Detect which cell encompasses the target text, then output its [X, Y] center coordinate. 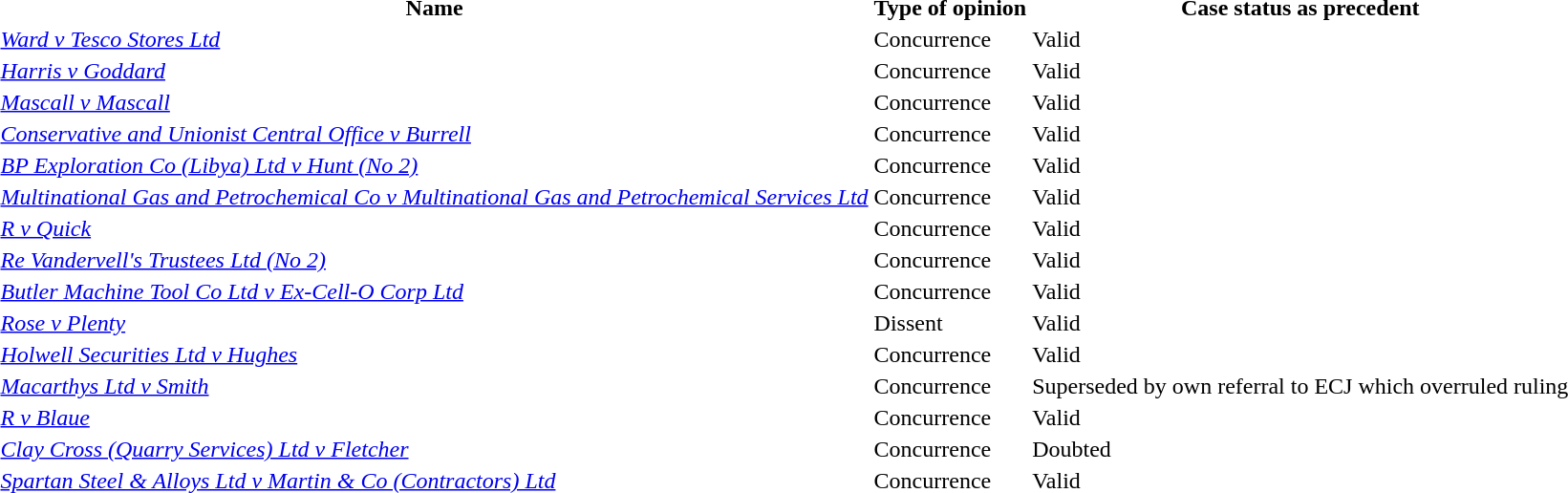
Dissent [950, 323]
